Capture the cell that displays the provided text and extract its (X, Y) central coordinate. 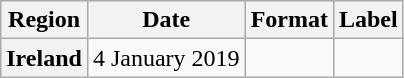
Label (368, 20)
Region (44, 20)
4 January 2019 (166, 58)
Ireland (44, 58)
Format (289, 20)
Date (166, 20)
